Output the [x, y] coordinate of the center of the cell containing the given text.  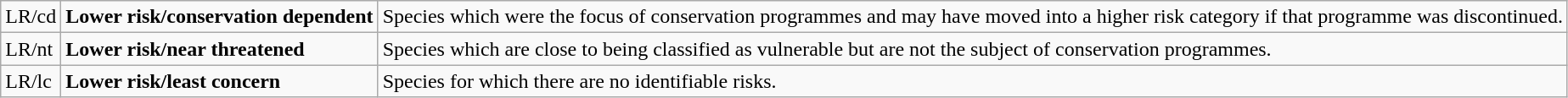
Species for which there are no identifiable risks. [973, 81]
Species which are close to being classified as vulnerable but are not the subject of conservation programmes. [973, 49]
Lower risk/least concern [219, 81]
LR/nt [31, 49]
LR/lc [31, 81]
Species which were the focus of conservation programmes and may have moved into a higher risk category if that programme was discontinued. [973, 17]
LR/cd [31, 17]
Lower risk/conservation dependent [219, 17]
Lower risk/near threatened [219, 49]
